Return (x, y) of the center of cell containing provided text 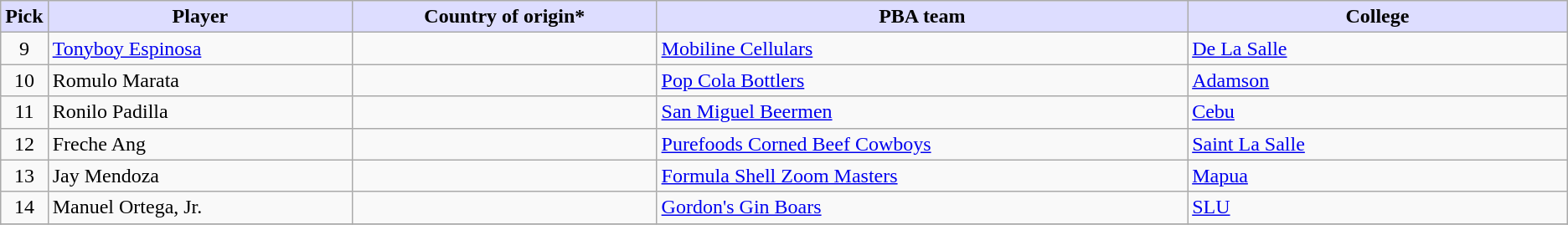
SLU (1378, 207)
Mapua (1378, 176)
Adamson (1378, 80)
De La Salle (1378, 49)
12 (24, 144)
14 (24, 207)
Tonyboy Espinosa (200, 49)
Player (200, 17)
11 (24, 112)
9 (24, 49)
Romulo Marata (200, 80)
College (1378, 17)
Gordon's Gin Boars (922, 207)
Manuel Ortega, Jr. (200, 207)
10 (24, 80)
Pick (24, 17)
Cebu (1378, 112)
San Miguel Beermen (922, 112)
Purefoods Corned Beef Cowboys (922, 144)
13 (24, 176)
Formula Shell Zoom Masters (922, 176)
Country of origin* (504, 17)
Mobiline Cellulars (922, 49)
PBA team (922, 17)
Saint La Salle (1378, 144)
Pop Cola Bottlers (922, 80)
Jay Mendoza (200, 176)
Ronilo Padilla (200, 112)
Freche Ang (200, 144)
